For the text-containing cell, return its midpoint in (x, y) coordinate format. 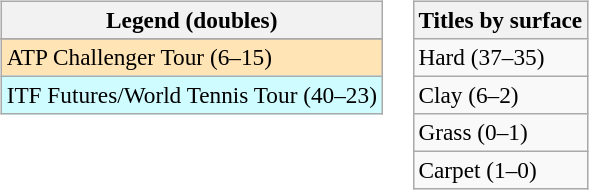
Carpet (1–0) (500, 171)
ITF Futures/World Tennis Tour (40–23) (192, 95)
Titles by surface (500, 20)
Legend (doubles) (192, 20)
Grass (0–1) (500, 133)
Hard (37–35) (500, 57)
Clay (6–2) (500, 95)
ATP Challenger Tour (6–15) (192, 57)
